Identify which cell holds the provided text, then report its [x, y] central coordinate. 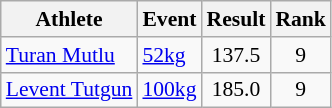
100kg [169, 90]
Event [169, 19]
Result [236, 19]
Turan Mutlu [70, 55]
Rank [300, 19]
Athlete [70, 19]
52kg [169, 55]
Levent Tutgun [70, 90]
137.5 [236, 55]
185.0 [236, 90]
